Output the [X, Y] coordinate of the center of the cell containing the given text.  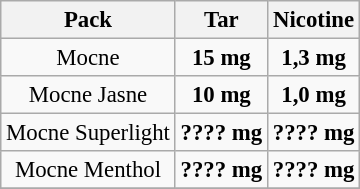
10 mg [221, 95]
1,3 mg [313, 58]
1,0 mg [313, 95]
Mocne Superlight [88, 133]
Nicotine [313, 20]
Tar [221, 20]
Mocne Jasne [88, 95]
15 mg [221, 58]
Pack [88, 20]
Mocne Menthol [88, 170]
Mocne [88, 58]
